Search for the cell housing the specified text and yield its [X, Y] center coordinate. 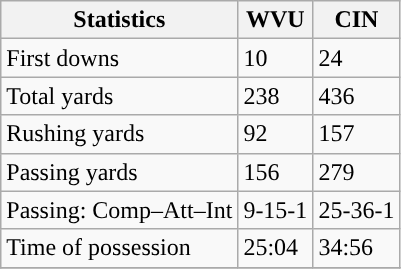
436 [356, 96]
Passing: Comp–Att–Int [120, 210]
Passing yards [120, 172]
24 [356, 58]
Statistics [120, 20]
CIN [356, 20]
156 [276, 172]
238 [276, 96]
10 [276, 58]
25:04 [276, 248]
34:56 [356, 248]
Total yards [120, 96]
92 [276, 134]
157 [356, 134]
First downs [120, 58]
25-36-1 [356, 210]
9-15-1 [276, 210]
Rushing yards [120, 134]
Time of possession [120, 248]
279 [356, 172]
WVU [276, 20]
